Determine the [x, y] coordinate at the center of the cell enclosing the given text.  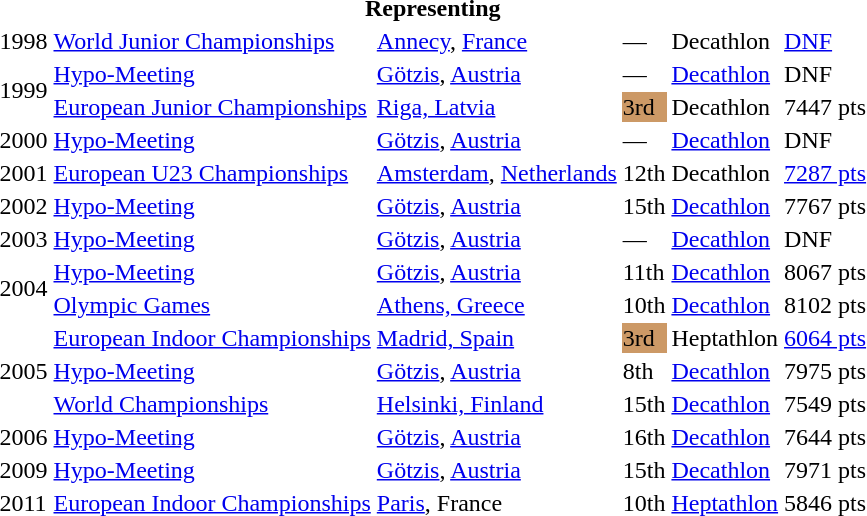
Amsterdam, Netherlands [496, 173]
Annecy, France [496, 41]
8th [644, 371]
Athens, Greece [496, 305]
Olympic Games [212, 305]
Madrid, Spain [496, 338]
10th [644, 305]
16th [644, 437]
World Junior Championships [212, 41]
Helsinki, Finland [496, 404]
Riga, Latvia [496, 107]
European Junior Championships [212, 107]
12th [644, 173]
Heptathlon [725, 338]
European Indoor Championships [212, 338]
11th [644, 272]
World Championships [212, 404]
European U23 Championships [212, 173]
